Extract the [x, y] coordinate from the center of the cell holding the provided text.  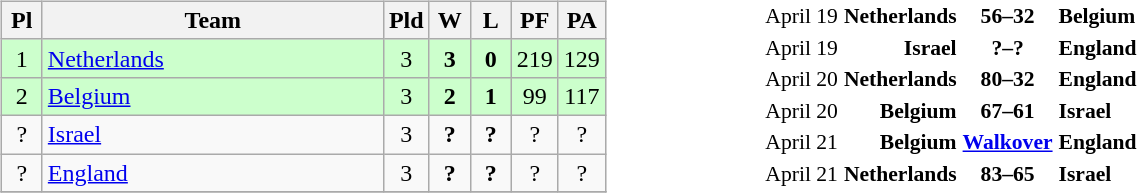
Walkover [1008, 142]
219 [534, 58]
0 [490, 58]
67–61 [1008, 110]
England [212, 173]
80–32 [1008, 79]
99 [534, 96]
Pl [22, 20]
Pld [406, 20]
56–32 [1008, 16]
W [450, 20]
PF [534, 20]
?–? [1008, 47]
117 [582, 96]
129 [582, 58]
Team [212, 20]
83–65 [1008, 173]
PA [582, 20]
L [490, 20]
